Capture the cell that displays the provided text and extract its (X, Y) central coordinate. 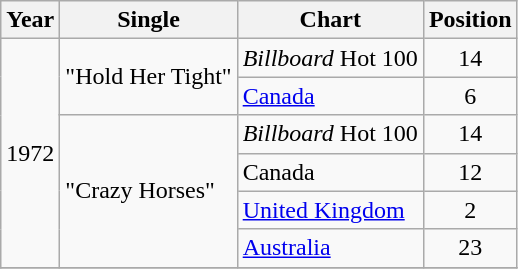
United Kingdom (330, 210)
2 (470, 210)
23 (470, 248)
"Hold Her Tight" (148, 77)
Chart (330, 20)
"Crazy Horses" (148, 191)
Position (470, 20)
Year (30, 20)
6 (470, 96)
1972 (30, 153)
Australia (330, 248)
Single (148, 20)
12 (470, 172)
